Extract the (X, Y) coordinate from the center of the cell holding the provided text.  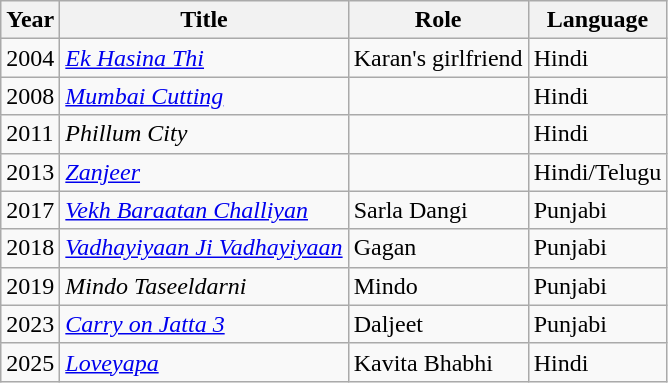
Phillum City (204, 134)
2013 (30, 172)
2023 (30, 324)
2004 (30, 58)
Loveyapa (204, 362)
Language (598, 20)
2017 (30, 210)
Vekh Baraatan Challiyan (204, 210)
Mumbai Cutting (204, 96)
Sarla Dangi (438, 210)
Year (30, 20)
2011 (30, 134)
2018 (30, 248)
Hindi/Telugu (598, 172)
Carry on Jatta 3 (204, 324)
2019 (30, 286)
2008 (30, 96)
Title (204, 20)
Zanjeer (204, 172)
Karan's girlfriend (438, 58)
Role (438, 20)
Daljeet (438, 324)
Vadhayiyaan Ji Vadhayiyaan (204, 248)
Mindo Taseeldarni (204, 286)
Mindo (438, 286)
Gagan (438, 248)
2025 (30, 362)
Kavita Bhabhi (438, 362)
Ek Hasina Thi (204, 58)
